Detect which cell encompasses the target text, then output its (x, y) center coordinate. 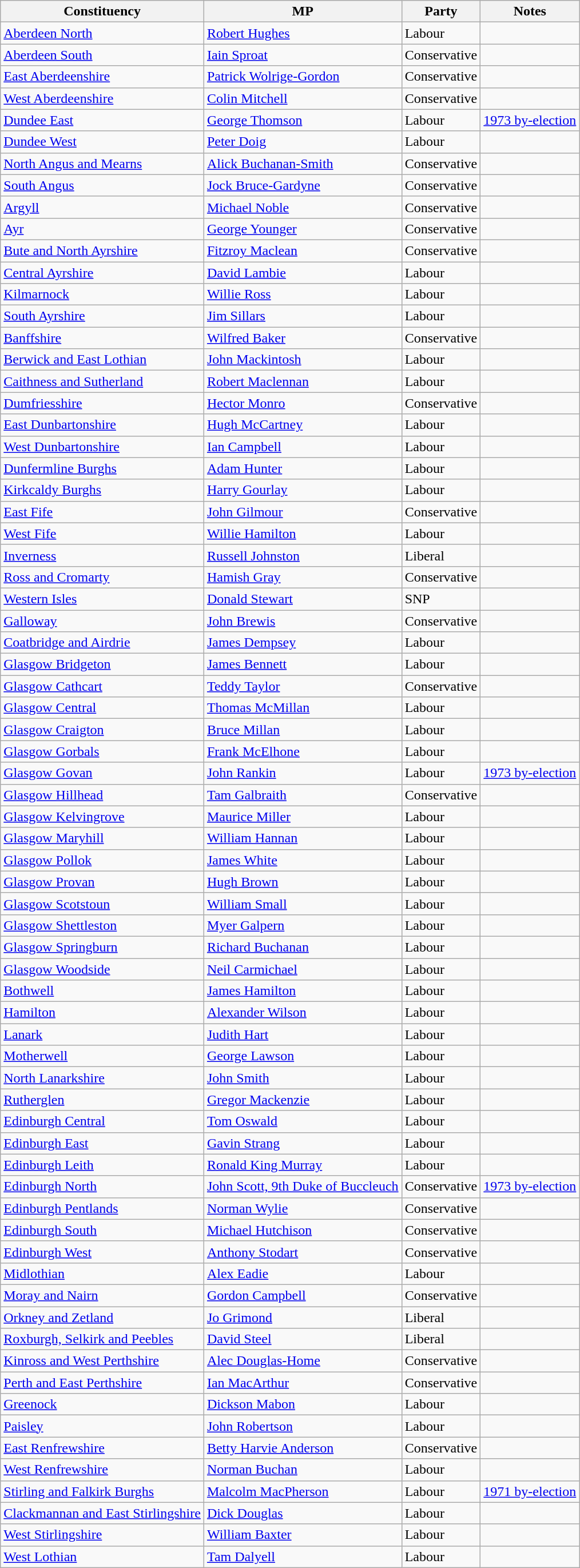
Caithness and Sutherland (102, 381)
Hamish Gray (303, 577)
Gordon Campbell (303, 1295)
South Ayrshire (102, 316)
Edinburgh Leith (102, 1165)
Inverness (102, 555)
Glasgow Maryhill (102, 838)
East Dunbartonshire (102, 425)
William Baxter (303, 1535)
Moray and Nairn (102, 1295)
Willie Hamilton (303, 534)
Harry Gourlay (303, 490)
John Robertson (303, 1426)
Gregor Mackenzie (303, 1100)
Party (441, 11)
Fitzroy Maclean (303, 250)
Robert Hughes (303, 33)
South Angus (102, 185)
Glasgow Govan (102, 773)
Kirkcaldy Burghs (102, 490)
North Angus and Mearns (102, 164)
John Brewis (303, 620)
Perth and East Perthshire (102, 1383)
Aberdeen South (102, 55)
Coatbridge and Airdrie (102, 643)
Gavin Strang (303, 1143)
Glasgow Woodside (102, 969)
Michael Hutchison (303, 1230)
George Lawson (303, 1056)
Glasgow Pollok (102, 860)
Tam Galbraith (303, 795)
Edinburgh Pentlands (102, 1208)
Glasgow Bridgeton (102, 664)
Malcolm MacPherson (303, 1491)
Ronald King Murray (303, 1165)
Glasgow Scotstoun (102, 904)
Bruce Millan (303, 730)
Iain Sproat (303, 55)
Wilfred Baker (303, 338)
Ian MacArthur (303, 1383)
Glasgow Gorbals (102, 751)
Hugh McCartney (303, 425)
Richard Buchanan (303, 947)
Michael Noble (303, 207)
SNP (441, 599)
Edinburgh West (102, 1252)
Bothwell (102, 991)
Tam Dalyell (303, 1557)
Glasgow Shettleston (102, 925)
John Smith (303, 1078)
Constituency (102, 11)
Midlothian (102, 1273)
John Gilmour (303, 512)
Myer Galpern (303, 925)
Betty Harvie Anderson (303, 1448)
Glasgow Kelvingrove (102, 817)
Motherwell (102, 1056)
Frank McElhone (303, 751)
Hugh Brown (303, 882)
Russell Johnston (303, 555)
Jim Sillars (303, 316)
Dunfermline Burghs (102, 468)
Clackmannan and East Stirlingshire (102, 1513)
Peter Doig (303, 142)
MP (303, 11)
John Rankin (303, 773)
John Scott, 9th Duke of Buccleuch (303, 1187)
Jo Grimond (303, 1317)
West Lothian (102, 1557)
Banffshire (102, 338)
Glasgow Craigton (102, 730)
West Renfrewshire (102, 1470)
Roxburgh, Selkirk and Peebles (102, 1339)
Notes (530, 11)
Dick Douglas (303, 1513)
Ayr (102, 229)
Bute and North Ayrshire (102, 250)
Thomas McMillan (303, 708)
East Fife (102, 512)
Kinross and West Perthshire (102, 1361)
West Stirlingshire (102, 1535)
1971 by-election (530, 1491)
Greenock (102, 1404)
Galloway (102, 620)
Alick Buchanan-Smith (303, 164)
Donald Stewart (303, 599)
Neil Carmichael (303, 969)
Aberdeen North (102, 33)
Ian Campbell (303, 447)
Robert Maclennan (303, 381)
Berwick and East Lothian (102, 360)
David Lambie (303, 273)
Glasgow Hillhead (102, 795)
Tom Oswald (303, 1121)
Adam Hunter (303, 468)
West Fife (102, 534)
Teddy Taylor (303, 686)
James Bennett (303, 664)
Maurice Miller (303, 817)
James Dempsey (303, 643)
Norman Buchan (303, 1470)
Kilmarnock (102, 295)
Dundee West (102, 142)
North Lanarkshire (102, 1078)
Lanark (102, 1034)
Dickson Mabon (303, 1404)
Edinburgh East (102, 1143)
Alec Douglas-Home (303, 1361)
William Small (303, 904)
Glasgow Central (102, 708)
Norman Wylie (303, 1208)
Patrick Wolrige-Gordon (303, 77)
Alex Eadie (303, 1273)
Central Ayrshire (102, 273)
Argyll (102, 207)
Hector Monro (303, 403)
James White (303, 860)
Willie Ross (303, 295)
Paisley (102, 1426)
Jock Bruce-Gardyne (303, 185)
Glasgow Provan (102, 882)
Alexander Wilson (303, 1013)
George Younger (303, 229)
George Thomson (303, 120)
Edinburgh South (102, 1230)
Dundee East (102, 120)
Colin Mitchell (303, 98)
West Aberdeenshire (102, 98)
David Steel (303, 1339)
Hamilton (102, 1013)
Edinburgh Central (102, 1121)
Stirling and Falkirk Burghs (102, 1491)
Orkney and Zetland (102, 1317)
Western Isles (102, 599)
Ross and Cromarty (102, 577)
East Aberdeenshire (102, 77)
Glasgow Cathcart (102, 686)
Glasgow Springburn (102, 947)
William Hannan (303, 838)
Judith Hart (303, 1034)
Anthony Stodart (303, 1252)
Edinburgh North (102, 1187)
John Mackintosh (303, 360)
West Dunbartonshire (102, 447)
Dumfriesshire (102, 403)
Rutherglen (102, 1100)
East Renfrewshire (102, 1448)
James Hamilton (303, 991)
